Determine the [X, Y] coordinate at the center of the cell enclosing the given text.  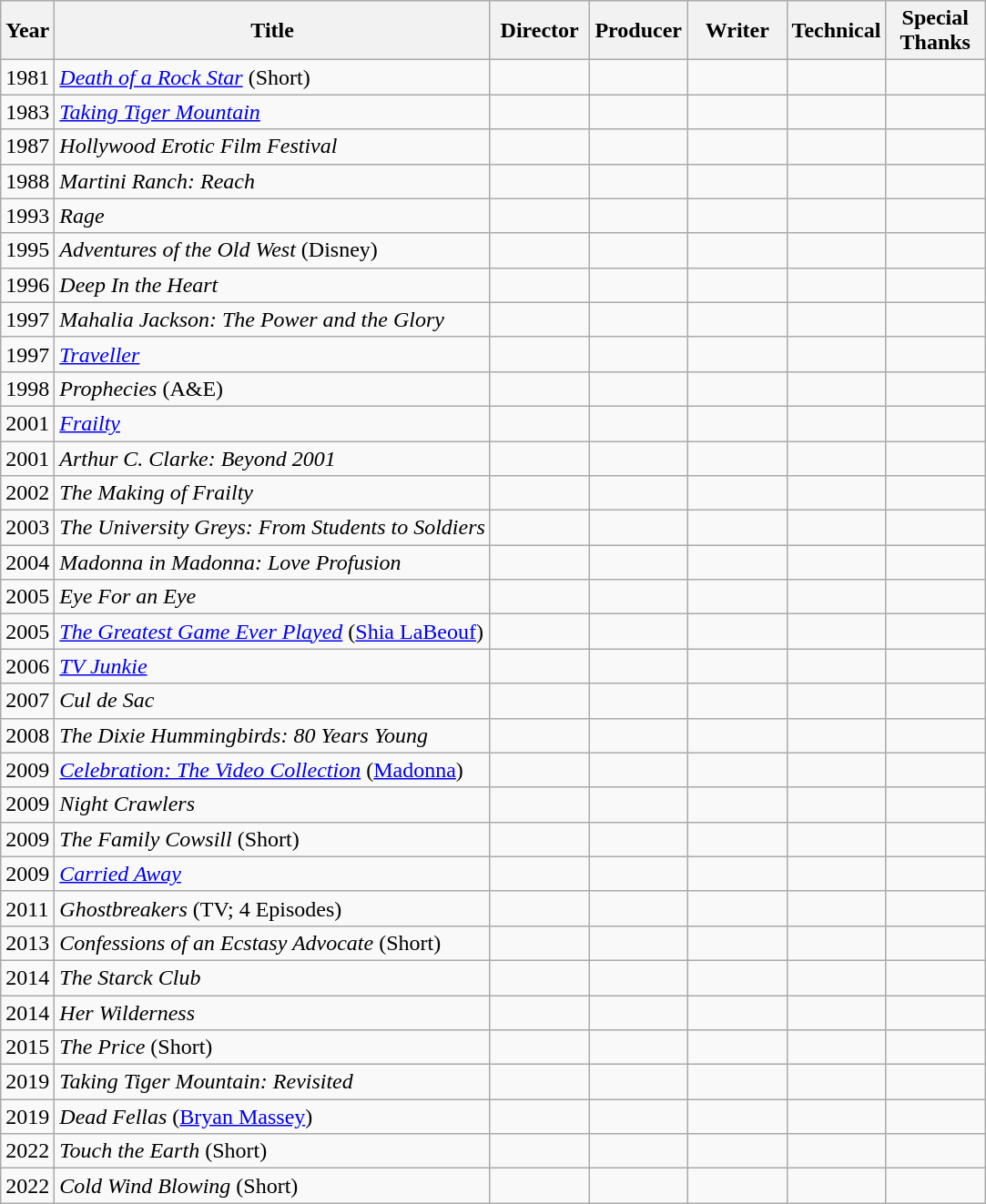
Her Wilderness [273, 1013]
1998 [27, 389]
2003 [27, 528]
2013 [27, 943]
Deep In the Heart [273, 285]
Producer [639, 31]
Ghostbreakers (TV; 4 Episodes) [273, 908]
Hollywood Erotic Film Festival [273, 147]
Traveller [273, 354]
Frailty [273, 423]
1983 [27, 112]
Prophecies (A&E) [273, 389]
The Starck Club [273, 977]
Adventures of the Old West (Disney) [273, 250]
Year [27, 31]
The Making of Frailty [273, 493]
The University Greys: From Students to Soldiers [273, 528]
Touch the Earth (Short) [273, 1151]
Martini Ranch: Reach [273, 181]
Night Crawlers [273, 804]
Mahalia Jackson: The Power and the Glory [273, 319]
The Dixie Hummingbirds: 80 Years Young [273, 735]
2011 [27, 908]
Cold Wind Blowing (Short) [273, 1186]
Special Thanks [936, 31]
Madonna in Madonna: Love Profusion [273, 562]
Cul de Sac [273, 701]
Director [539, 31]
Writer [737, 31]
2007 [27, 701]
1996 [27, 285]
Taking Tiger Mountain: Revisited [273, 1082]
1988 [27, 181]
2002 [27, 493]
Eye For an Eye [273, 597]
The Greatest Game Ever Played (Shia LaBeouf) [273, 632]
Technical [836, 31]
Title [273, 31]
Carried Away [273, 874]
TV Junkie [273, 666]
Arthur C. Clarke: Beyond 2001 [273, 458]
1995 [27, 250]
2015 [27, 1047]
The Family Cowsill (Short) [273, 839]
Confessions of an Ecstasy Advocate (Short) [273, 943]
Dead Fellas (Bryan Massey) [273, 1117]
The Price (Short) [273, 1047]
1987 [27, 147]
2008 [27, 735]
2004 [27, 562]
Taking Tiger Mountain [273, 112]
1993 [27, 216]
2006 [27, 666]
1981 [27, 77]
Death of a Rock Star (Short) [273, 77]
Rage [273, 216]
Celebration: The Video Collection (Madonna) [273, 770]
